Search for the cell housing the specified text and yield its (x, y) center coordinate. 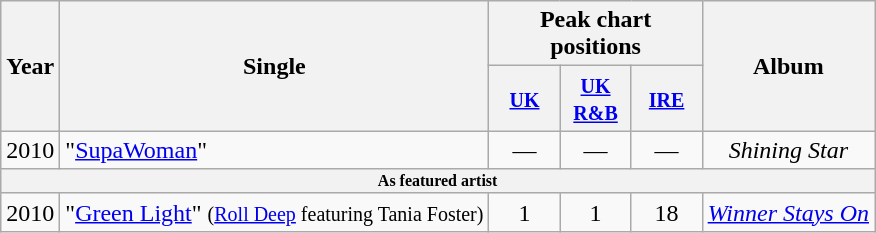
Year (30, 66)
Single (274, 66)
"Green Light" (Roll Deep featuring Tania Foster) (274, 212)
Album (788, 66)
18 (666, 212)
UK (524, 98)
"SupaWoman" (274, 150)
Shining Star (788, 150)
IRE (666, 98)
As featured artist (438, 181)
Winner Stays On (788, 212)
Peak chart positions (596, 34)
UKR&B (596, 98)
